Identify which cell holds the provided text, then report its [x, y] central coordinate. 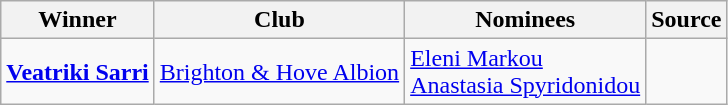
Veatriki Sarri [78, 72]
Brighton & Hove Albion [279, 72]
Winner [78, 20]
Nominees [526, 20]
Eleni MarkouAnastasia Spyridonidou [526, 72]
Club [279, 20]
Source [686, 20]
